Detect which cell encompasses the target text, then output its [x, y] center coordinate. 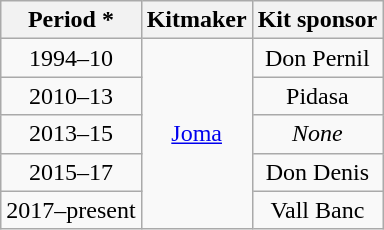
Kit sponsor [317, 20]
None [317, 134]
Don Pernil [317, 58]
Don Denis [317, 172]
2015–17 [71, 172]
Vall Banc [317, 210]
Period * [71, 20]
2013–15 [71, 134]
Joma [196, 134]
Pidasa [317, 96]
2010–13 [71, 96]
1994–10 [71, 58]
2017–present [71, 210]
Kitmaker [196, 20]
